Provide the [X, Y] coordinate of the cell's center where the given text is located.  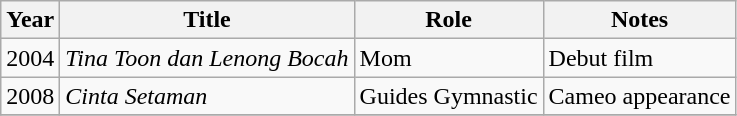
Tina Toon dan Lenong Bocah [207, 58]
Title [207, 20]
Debut film [640, 58]
2008 [30, 96]
Role [448, 20]
Mom [448, 58]
Cameo appearance [640, 96]
Year [30, 20]
Cinta Setaman [207, 96]
Notes [640, 20]
2004 [30, 58]
Guides Gymnastic [448, 96]
